From the cell containing the given text, extract its center point as (X, Y) coordinate. 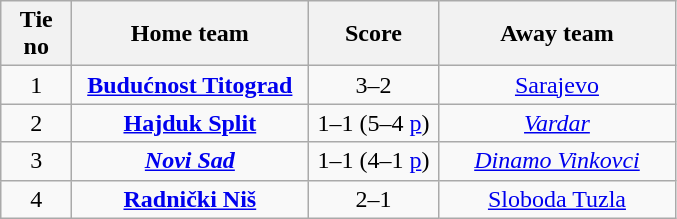
Vardar (557, 123)
1–1 (4–1 p) (374, 161)
Hajduk Split (190, 123)
Home team (190, 34)
4 (36, 199)
3 (36, 161)
3–2 (374, 85)
2–1 (374, 199)
Radnički Niš (190, 199)
1 (36, 85)
Away team (557, 34)
Sloboda Tuzla (557, 199)
Novi Sad (190, 161)
Score (374, 34)
Sarajevo (557, 85)
1–1 (5–4 p) (374, 123)
Budućnost Titograd (190, 85)
Tie no (36, 34)
2 (36, 123)
Dinamo Vinkovci (557, 161)
